Find where the given text appears and provide that cell's center as (x, y) coordinate. 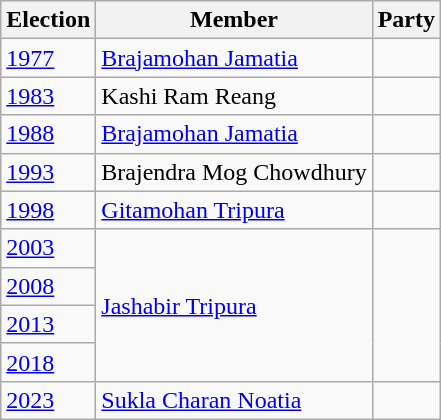
Election (48, 20)
1988 (48, 134)
Party (406, 20)
Brajendra Mog Chowdhury (234, 172)
Kashi Ram Reang (234, 96)
Member (234, 20)
1993 (48, 172)
2008 (48, 286)
2003 (48, 248)
Jashabir Tripura (234, 305)
1998 (48, 210)
2023 (48, 400)
Sukla Charan Noatia (234, 400)
1983 (48, 96)
1977 (48, 58)
2013 (48, 324)
Gitamohan Tripura (234, 210)
2018 (48, 362)
